Detect which cell encompasses the target text, then output its [x, y] center coordinate. 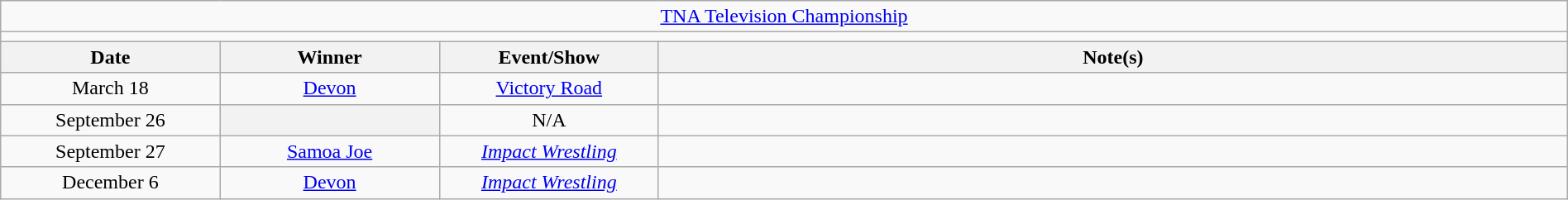
N/A [549, 120]
Winner [329, 57]
September 27 [111, 151]
Samoa Joe [329, 151]
December 6 [111, 183]
September 26 [111, 120]
March 18 [111, 88]
TNA Television Championship [784, 17]
Event/Show [549, 57]
Note(s) [1113, 57]
Victory Road [549, 88]
Date [111, 57]
